Identify which cell holds the provided text, then report its [x, y] central coordinate. 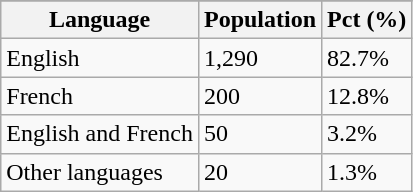
Other languages [100, 172]
1,290 [260, 58]
200 [260, 96]
Population [260, 20]
3.2% [367, 134]
Language [100, 20]
82.7% [367, 58]
Pct (%) [367, 20]
20 [260, 172]
French [100, 96]
12.8% [367, 96]
50 [260, 134]
English [100, 58]
English and French [100, 134]
1.3% [367, 172]
